Capture the cell that displays the provided text and extract its [X, Y] central coordinate. 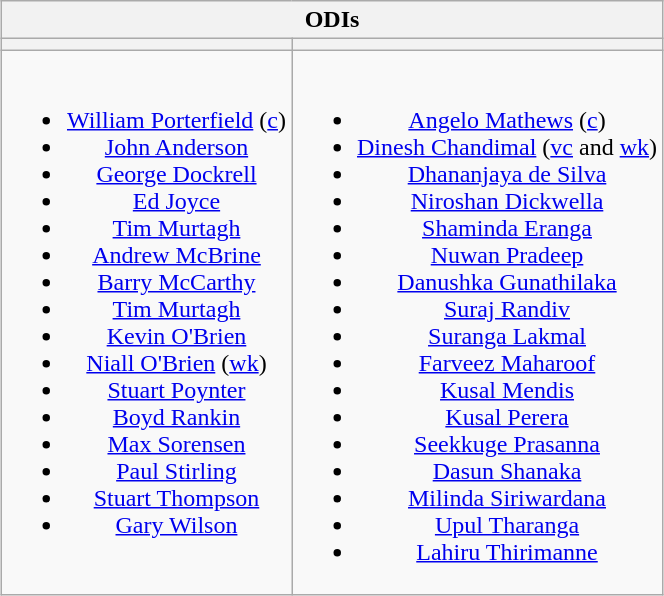
ODIs [332, 20]
